Determine the (X, Y) coordinate at the center of the cell enclosing the given text.  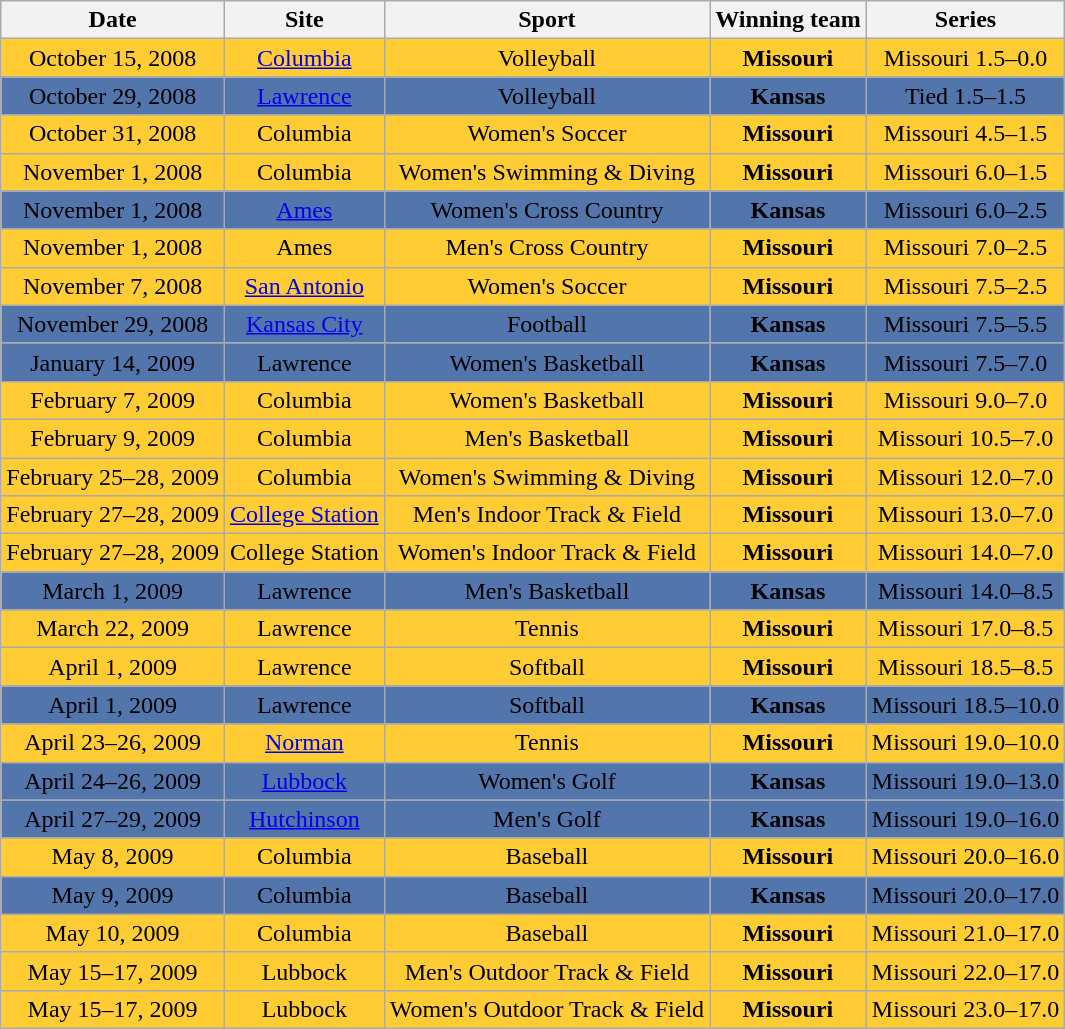
Missouri 9.0–7.0 (965, 400)
Missouri 7.0–2.5 (965, 248)
May 9, 2009 (113, 895)
May 10, 2009 (113, 933)
Hutchinson (304, 819)
May 8, 2009 (113, 857)
Missouri 20.0–17.0 (965, 895)
Missouri 6.0–1.5 (965, 172)
Missouri 19.0–16.0 (965, 819)
Missouri 12.0–7.0 (965, 477)
Women's Golf (546, 781)
January 14, 2009 (113, 362)
Missouri 4.5–1.5 (965, 134)
Missouri 6.0–2.5 (965, 210)
October 29, 2008 (113, 96)
Missouri 17.0–8.5 (965, 629)
November 7, 2008 (113, 286)
Norman (304, 743)
Series (965, 20)
Missouri 20.0–16.0 (965, 857)
Women's Outdoor Track & Field (546, 1009)
March 1, 2009 (113, 591)
April 24–26, 2009 (113, 781)
San Antonio (304, 286)
April 23–26, 2009 (113, 743)
Missouri 14.0–8.5 (965, 591)
Tied 1.5–1.5 (965, 96)
Missouri 10.5–7.0 (965, 438)
Missouri 21.0–17.0 (965, 933)
Men's Golf (546, 819)
February 9, 2009 (113, 438)
Site (304, 20)
Date (113, 20)
Missouri 18.5–8.5 (965, 667)
Missouri 1.5–0.0 (965, 58)
Men's Indoor Track & Field (546, 515)
Missouri 19.0–10.0 (965, 743)
Winning team (788, 20)
Missouri 14.0–7.0 (965, 553)
Missouri 13.0–7.0 (965, 515)
Missouri 22.0–17.0 (965, 971)
Missouri 18.5–10.0 (965, 705)
Football (546, 324)
Missouri 7.5–7.0 (965, 362)
October 15, 2008 (113, 58)
March 22, 2009 (113, 629)
April 27–29, 2009 (113, 819)
Women's Cross Country (546, 210)
February 7, 2009 (113, 400)
Men's Outdoor Track & Field (546, 971)
Kansas City (304, 324)
October 31, 2008 (113, 134)
November 29, 2008 (113, 324)
Missouri 7.5–2.5 (965, 286)
February 25–28, 2009 (113, 477)
Missouri 7.5–5.5 (965, 324)
Men's Cross Country (546, 248)
Sport (546, 20)
Missouri 19.0–13.0 (965, 781)
Women's Indoor Track & Field (546, 553)
Missouri 23.0–17.0 (965, 1009)
